Determine the [x, y] coordinate at the center of the cell enclosing the given text.  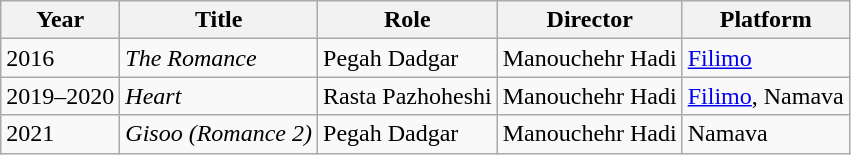
2019–2020 [60, 96]
Gisoo (Romance 2) [219, 134]
Filimo, Namava [766, 96]
Namava [766, 134]
Director [590, 20]
Heart [219, 96]
Platform [766, 20]
2016 [60, 58]
2021 [60, 134]
Filimo [766, 58]
Title [219, 20]
Rasta Pazhoheshi [408, 96]
Year [60, 20]
The Romance [219, 58]
Role [408, 20]
